Output the [x, y] coordinate of the center of the cell containing the given text.  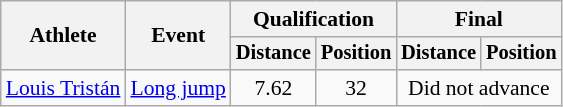
Did not advance [478, 88]
Final [478, 19]
Long jump [178, 88]
7.62 [274, 88]
Event [178, 36]
Qualification [314, 19]
Louis Tristán [64, 88]
Athlete [64, 36]
32 [356, 88]
